Return [X, Y] of the center of cell containing provided text 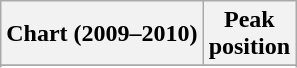
Peakposition [249, 34]
Chart (2009–2010) [102, 34]
